From the cell containing the given text, extract its center point as [x, y] coordinate. 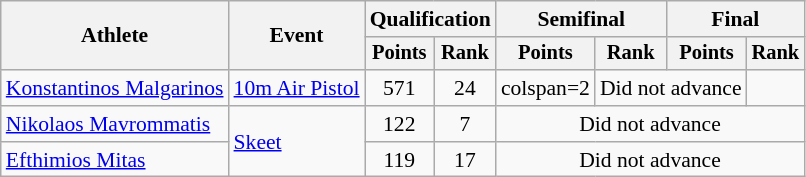
Final [735, 19]
Konstantinos Malgarinos [115, 88]
10m Air Pistol [297, 88]
Nikolaos Mavrommatis [115, 124]
Skeet [297, 142]
122 [400, 124]
colspan=2 [546, 88]
Athlete [115, 36]
571 [400, 88]
Semifinal [582, 19]
Event [297, 36]
7 [465, 124]
Qualification [430, 19]
24 [465, 88]
